Locate the cell with the specified text and output its (x, y) center coordinate. 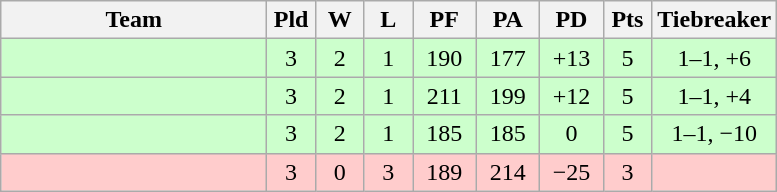
189 (444, 172)
PF (444, 20)
L (388, 20)
Pts (628, 20)
1–1, +4 (714, 96)
−25 (572, 172)
1–1, −10 (714, 134)
Tiebreaker (714, 20)
177 (508, 58)
Pld (292, 20)
+12 (572, 96)
PA (508, 20)
1–1, +6 (714, 58)
PD (572, 20)
199 (508, 96)
190 (444, 58)
211 (444, 96)
W (340, 20)
+13 (572, 58)
214 (508, 172)
Team (134, 20)
